Search for the cell housing the specified text and yield its (X, Y) center coordinate. 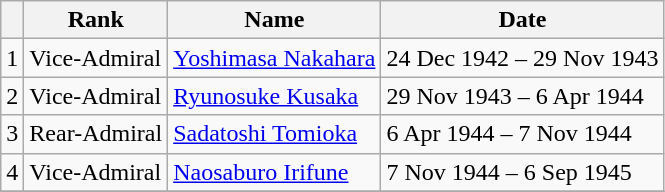
4 (12, 172)
Rank (96, 20)
3 (12, 134)
6 Apr 1944 – 7 Nov 1944 (522, 134)
1 (12, 58)
Ryunosuke Kusaka (274, 96)
7 Nov 1944 – 6 Sep 1945 (522, 172)
29 Nov 1943 – 6 Apr 1944 (522, 96)
24 Dec 1942 – 29 Nov 1943 (522, 58)
Name (274, 20)
Date (522, 20)
Rear-Admiral (96, 134)
Sadatoshi Tomioka (274, 134)
Naosaburo Irifune (274, 172)
Yoshimasa Nakahara (274, 58)
2 (12, 96)
